For the text-containing cell, return its midpoint in (X, Y) coordinate format. 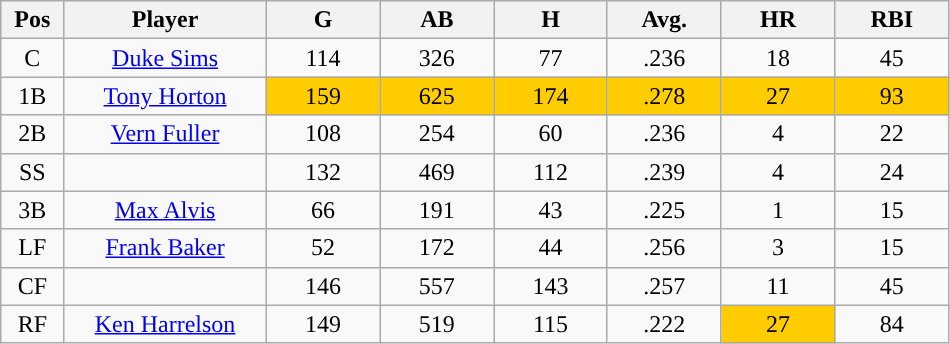
625 (437, 96)
44 (551, 248)
66 (323, 210)
.256 (664, 248)
Pos (32, 20)
LF (32, 248)
132 (323, 172)
1 (778, 210)
11 (778, 286)
HR (778, 20)
.239 (664, 172)
18 (778, 58)
77 (551, 58)
24 (892, 172)
519 (437, 324)
52 (323, 248)
RF (32, 324)
.257 (664, 286)
.225 (664, 210)
174 (551, 96)
146 (323, 286)
159 (323, 96)
84 (892, 324)
557 (437, 286)
172 (437, 248)
469 (437, 172)
.278 (664, 96)
22 (892, 134)
Player (165, 20)
1B (32, 96)
60 (551, 134)
43 (551, 210)
SS (32, 172)
115 (551, 324)
H (551, 20)
Max Alvis (165, 210)
114 (323, 58)
Ken Harrelson (165, 324)
2B (32, 134)
3 (778, 248)
Tony Horton (165, 96)
93 (892, 96)
.222 (664, 324)
G (323, 20)
AB (437, 20)
Vern Fuller (165, 134)
143 (551, 286)
108 (323, 134)
112 (551, 172)
Frank Baker (165, 248)
149 (323, 324)
3B (32, 210)
191 (437, 210)
RBI (892, 20)
Duke Sims (165, 58)
C (32, 58)
CF (32, 286)
326 (437, 58)
254 (437, 134)
Avg. (664, 20)
